Output the (x, y) coordinate of the center of the cell containing the given text.  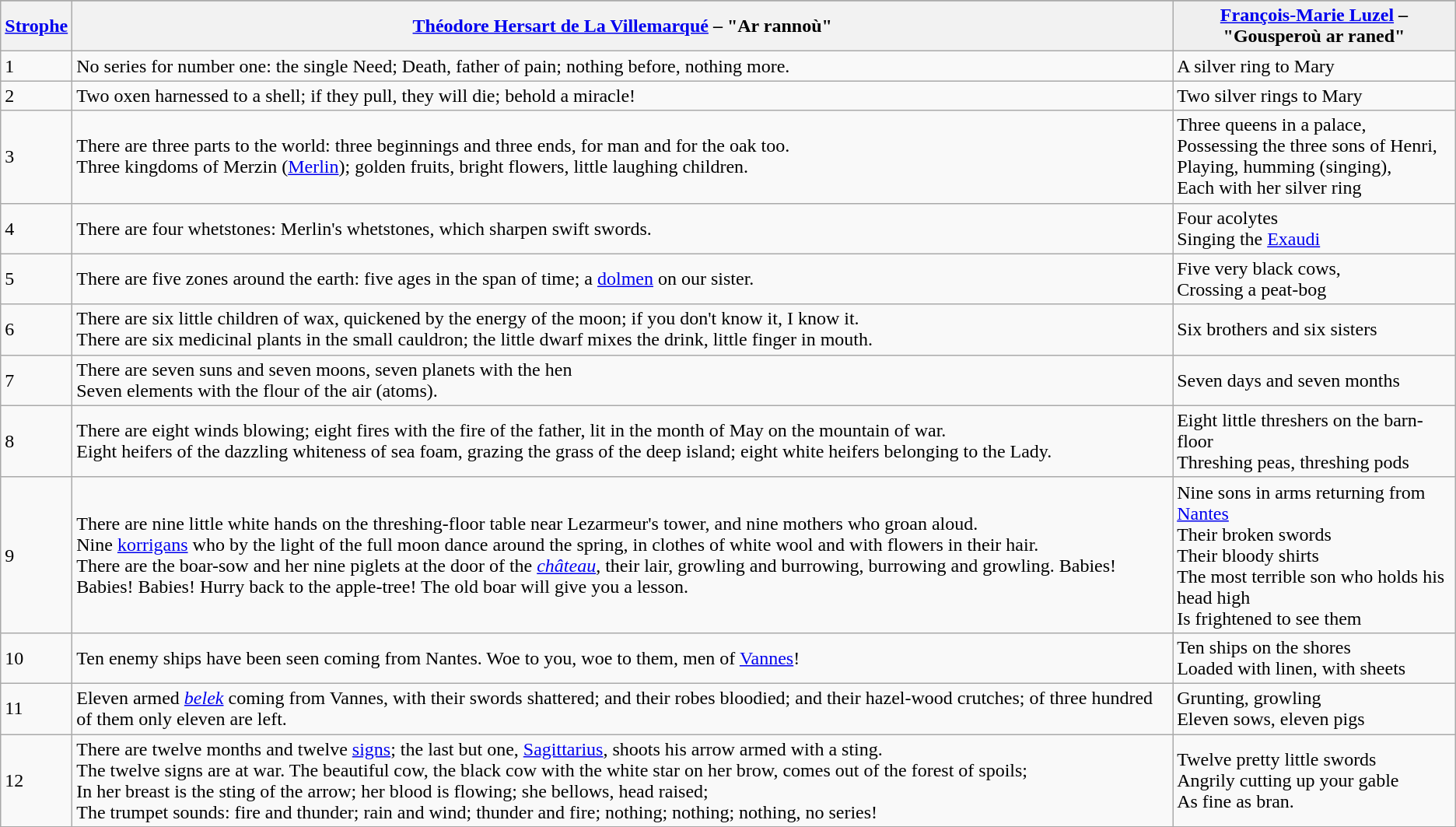
7 (37, 380)
6 (37, 330)
Grunting, growlingEleven sows, eleven pigs (1314, 708)
There are five zones around the earth: five ages in the span of time; a dolmen on our sister. (622, 279)
Two oxen harnessed to a shell; if they pull, they will die; behold a miracle! (622, 96)
There are four whetstones: Merlin's whetstones, which sharpen swift swords. (622, 229)
12 (37, 781)
Four acolytesSinging the Exaudi (1314, 229)
Théodore Hersart de La Villemarqué – "Ar rannoù" (622, 26)
Five very black cows,Crossing a peat-bog (1314, 279)
No series for number one: the single Need; Death, father of pain; nothing before, nothing more. (622, 66)
Seven days and seven months (1314, 380)
Nine sons in arms returning from NantesTheir broken swordsTheir bloody shirtsThe most terrible son who holds his head highIs frightened to see them (1314, 555)
Three queens in a palace,Possessing the three sons of Henri,Playing, humming (singing),Each with her silver ring (1314, 157)
Twelve pretty little swordsAngrily cutting up your gableAs fine as bran. (1314, 781)
A silver ring to Mary (1314, 66)
Ten ships on the shoresLoaded with linen, with sheets (1314, 658)
5 (37, 279)
2 (37, 96)
1 (37, 66)
Six brothers and six sisters (1314, 330)
10 (37, 658)
9 (37, 555)
Eight little threshers on the barn-floorThreshing peas, threshing pods (1314, 441)
There are seven suns and seven moons, seven planets with the henSeven elements with the flour of the air (atoms). (622, 380)
François-Marie Luzel – "Gousperoù ar raned" (1314, 26)
4 (37, 229)
Two silver rings to Mary (1314, 96)
3 (37, 157)
8 (37, 441)
Strophe (37, 26)
Ten enemy ships have been seen coming from Nantes. Woe to you, woe to them, men of Vannes! (622, 658)
11 (37, 708)
